Detect which cell encompasses the target text, then output its (x, y) center coordinate. 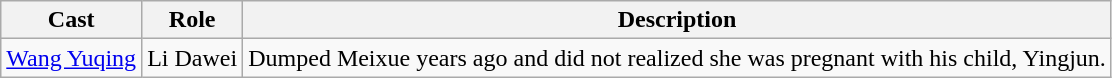
Description (678, 20)
Dumped Meixue years ago and did not realized she was pregnant with his child, Yingjun. (678, 58)
Cast (72, 20)
Role (192, 20)
Li Dawei (192, 58)
Wang Yuqing (72, 58)
